Pinpoint the cell where the given text exists, returning its [X, Y] midpoint coordinate. 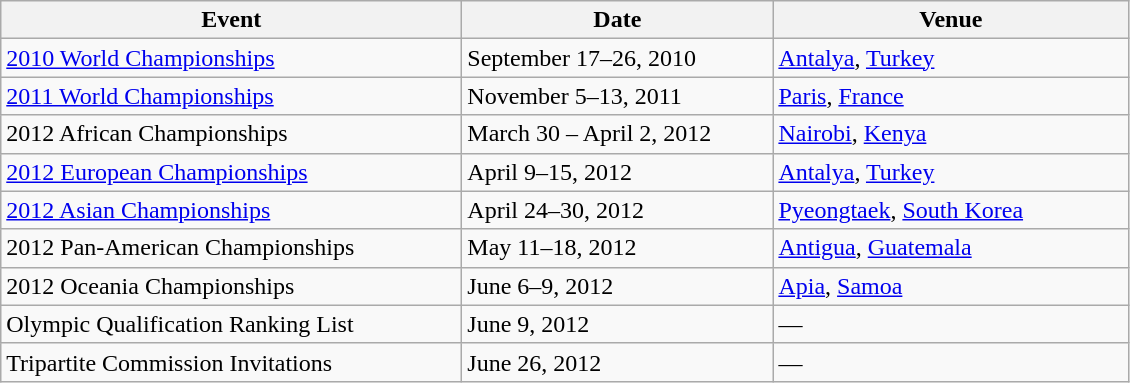
March 30 – April 2, 2012 [618, 134]
Pyeongtaek, South Korea [951, 210]
November 5–13, 2011 [618, 96]
Tripartite Commission Invitations [232, 362]
June 6–9, 2012 [618, 286]
Apia, Samoa [951, 286]
Nairobi, Kenya [951, 134]
May 11–18, 2012 [618, 248]
Paris, France [951, 96]
April 9–15, 2012 [618, 172]
June 26, 2012 [618, 362]
Date [618, 20]
2012 African Championships [232, 134]
June 9, 2012 [618, 324]
2012 Oceania Championships [232, 286]
Olympic Qualification Ranking List [232, 324]
2010 World Championships [232, 58]
2012 Asian Championships [232, 210]
Antigua, Guatemala [951, 248]
2011 World Championships [232, 96]
April 24–30, 2012 [618, 210]
Event [232, 20]
Venue [951, 20]
September 17–26, 2010 [618, 58]
2012 Pan-American Championships [232, 248]
2012 European Championships [232, 172]
